Identify which cell holds the provided text, then report its (x, y) central coordinate. 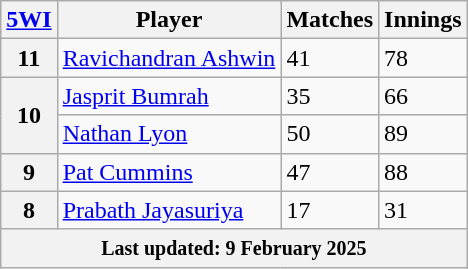
66 (423, 96)
50 (330, 134)
35 (330, 96)
Pat Cummins (169, 172)
31 (423, 210)
88 (423, 172)
11 (29, 58)
Player (169, 20)
10 (29, 115)
89 (423, 134)
41 (330, 58)
47 (330, 172)
Prabath Jayasuriya (169, 210)
9 (29, 172)
Last updated: 9 February 2025 (234, 248)
17 (330, 210)
5WI (29, 20)
Nathan Lyon (169, 134)
Jasprit Bumrah (169, 96)
8 (29, 210)
Matches (330, 20)
Ravichandran Ashwin (169, 58)
78 (423, 58)
Innings (423, 20)
